Extract the (x, y) coordinate from the center of the cell holding the provided text.  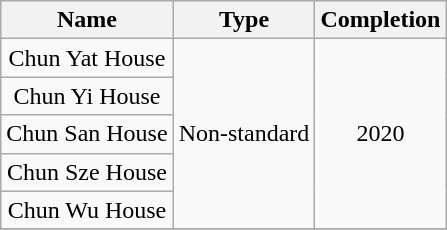
Chun Yi House (87, 96)
Chun Wu House (87, 210)
Chun San House (87, 134)
Chun Yat House (87, 58)
Completion (380, 20)
2020 (380, 134)
Type (244, 20)
Non-standard (244, 134)
Chun Sze House (87, 172)
Name (87, 20)
